Return the [x, y] coordinate for the center point of the cell that contains the specified text.  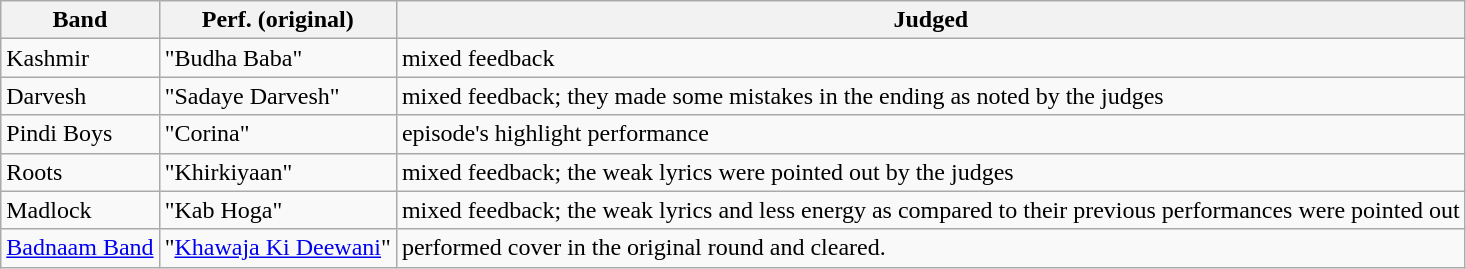
Judged [930, 20]
mixed feedback; the weak lyrics were pointed out by the judges [930, 172]
mixed feedback [930, 58]
mixed feedback; the weak lyrics and less energy as compared to their previous performances were pointed out [930, 210]
Darvesh [80, 96]
mixed feedback; they made some mistakes in the ending as noted by the judges [930, 96]
Pindi Boys [80, 134]
Badnaam Band [80, 248]
Kashmir [80, 58]
performed cover in the original round and cleared. [930, 248]
"Khirkiyaan" [278, 172]
"Kab Hoga" [278, 210]
episode's highlight performance [930, 134]
Roots [80, 172]
"Sadaye Darvesh" [278, 96]
Perf. (original) [278, 20]
"Budha Baba" [278, 58]
Band [80, 20]
"Corina" [278, 134]
"Khawaja Ki Deewani" [278, 248]
Madlock [80, 210]
